Determine the (X, Y) coordinate at the center of the cell enclosing the given text.  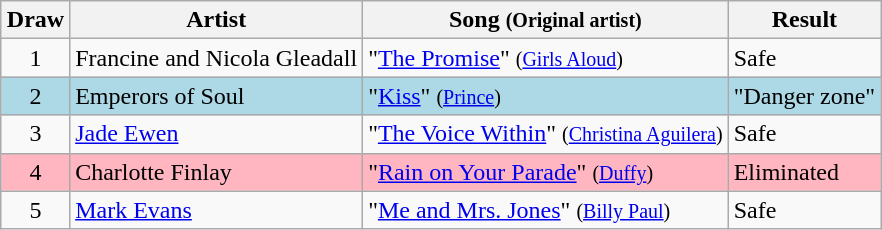
5 (35, 210)
"Me and Mrs. Jones" (Billy Paul) (546, 210)
Artist (216, 20)
Eliminated (804, 172)
"The Promise" (Girls Aloud) (546, 58)
4 (35, 172)
Francine and Nicola Gleadall (216, 58)
"Danger zone" (804, 96)
"The Voice Within" (Christina Aguilera) (546, 134)
Mark Evans (216, 210)
Song (Original artist) (546, 20)
Result (804, 20)
"Kiss" (Prince) (546, 96)
Emperors of Soul (216, 96)
2 (35, 96)
Draw (35, 20)
Charlotte Finlay (216, 172)
3 (35, 134)
Jade Ewen (216, 134)
1 (35, 58)
"Rain on Your Parade" (Duffy) (546, 172)
